Detect which cell encompasses the target text, then output its [x, y] center coordinate. 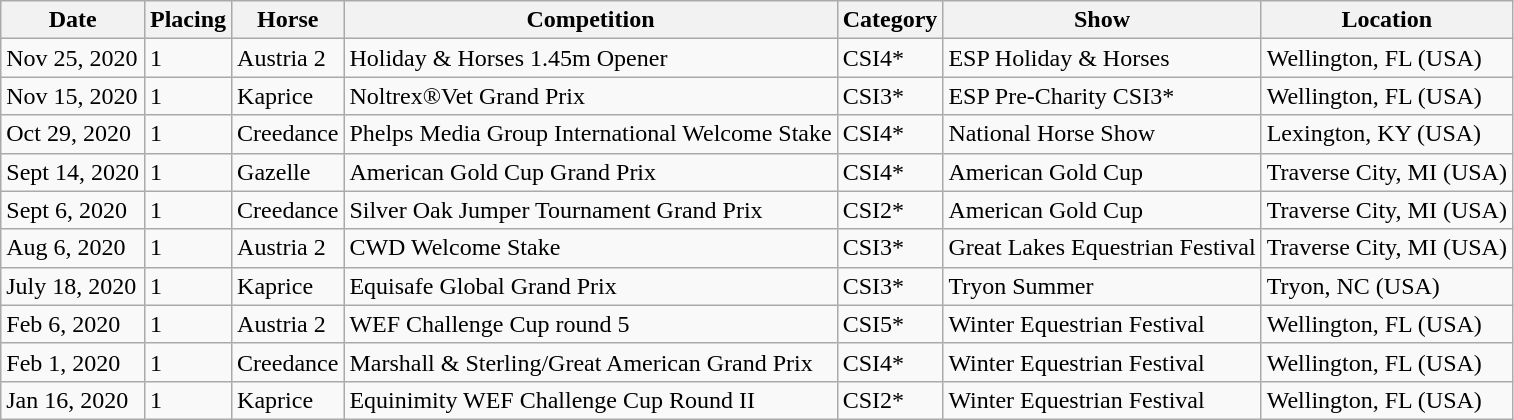
Date [73, 20]
Sept 14, 2020 [73, 172]
Great Lakes Equestrian Festival [1102, 248]
Lexington, KY (USA) [1386, 134]
American Gold Cup Grand Prix [590, 172]
Show [1102, 20]
ESP Holiday & Horses [1102, 58]
Noltrex®Vet Grand Prix [590, 96]
Sept 6, 2020 [73, 210]
Oct 29, 2020 [73, 134]
ESP Pre-Charity CSI3* [1102, 96]
Marshall & Sterling/Great American Grand Prix [590, 362]
Placing [188, 20]
Nov 25, 2020 [73, 58]
Location [1386, 20]
Nov 15, 2020 [73, 96]
Silver Oak Jumper Tournament Grand Prix [590, 210]
National Horse Show [1102, 134]
Equisafe Global Grand Prix [590, 286]
Phelps Media Group International Welcome Stake [590, 134]
CSI5* [890, 324]
Equinimity WEF Challenge Cup Round II [590, 400]
Feb 1, 2020 [73, 362]
WEF Challenge Cup round 5 [590, 324]
Horse [288, 20]
Holiday & Horses 1.45m Opener [590, 58]
July 18, 2020 [73, 286]
Aug 6, 2020 [73, 248]
Jan 16, 2020 [73, 400]
Category [890, 20]
Gazelle [288, 172]
Feb 6, 2020 [73, 324]
CWD Welcome Stake [590, 248]
Tryon Summer [1102, 286]
Competition [590, 20]
Tryon, NC (USA) [1386, 286]
